Extract the [X, Y] coordinate from the center of the cell holding the provided text.  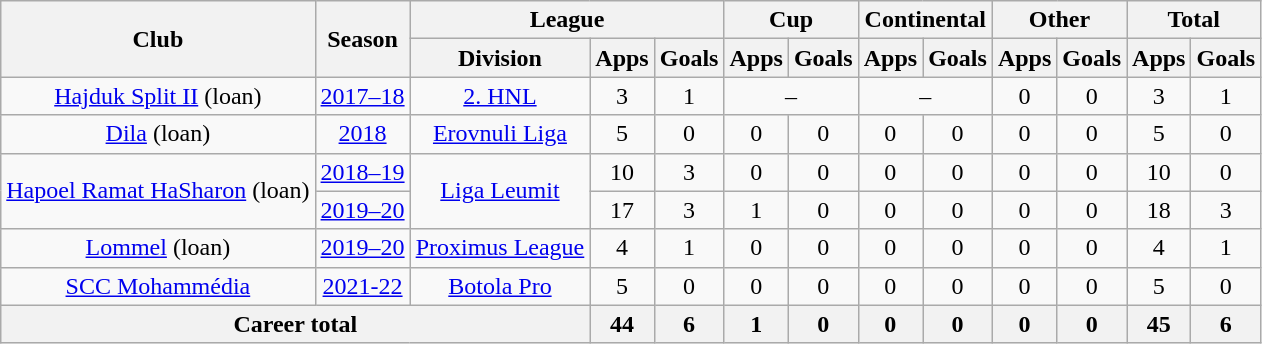
Hapoel Ramat HaSharon (loan) [158, 191]
2. HNL [500, 96]
2017–18 [362, 96]
18 [1159, 210]
SCC Mohammédia [158, 286]
Liga Leumit [500, 191]
2018 [362, 134]
Career total [296, 324]
Botola Pro [500, 286]
League [567, 20]
Dila (loan) [158, 134]
Club [158, 39]
Erovnuli Liga [500, 134]
Lommel (loan) [158, 248]
Total [1194, 20]
Season [362, 39]
Hajduk Split II (loan) [158, 96]
Division [500, 58]
44 [622, 324]
17 [622, 210]
Other [1059, 20]
Proximus League [500, 248]
Cup [791, 20]
Continental [925, 20]
2021-22 [362, 286]
2018–19 [362, 172]
45 [1159, 324]
